Capture the cell that displays the provided text and extract its [x, y] central coordinate. 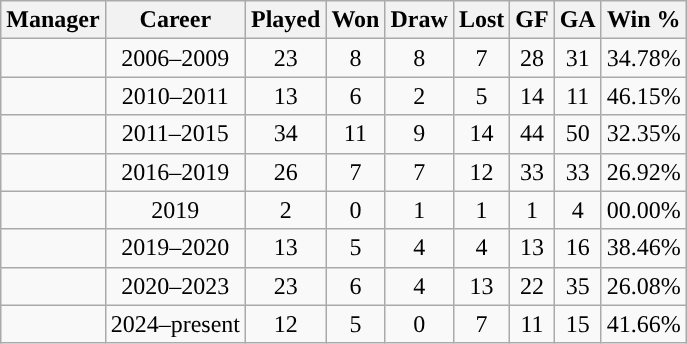
2024–present [175, 324]
2019 [175, 210]
2010–2011 [175, 96]
34 [285, 134]
2019–2020 [175, 248]
41.66% [644, 324]
26 [285, 172]
32.35% [644, 134]
34.78% [644, 58]
50 [578, 134]
26.92% [644, 172]
Lost [481, 20]
Win % [644, 20]
Draw [419, 20]
Played [285, 20]
2016–2019 [175, 172]
15 [578, 324]
Manager [53, 20]
00.00% [644, 210]
9 [419, 134]
44 [532, 134]
26.08% [644, 286]
46.15% [644, 96]
31 [578, 58]
Career [175, 20]
GA [578, 20]
22 [532, 286]
38.46% [644, 248]
Won [356, 20]
2020–2023 [175, 286]
28 [532, 58]
2006–2009 [175, 58]
16 [578, 248]
2011–2015 [175, 134]
35 [578, 286]
GF [532, 20]
